Capture the cell that displays the provided text and extract its [x, y] central coordinate. 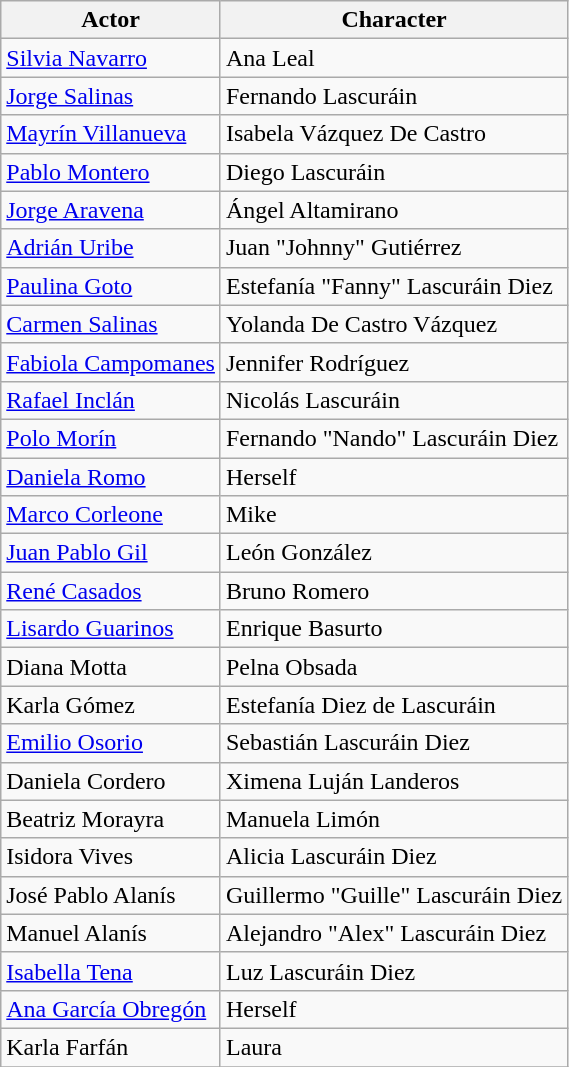
Lisardo Guarinos [111, 629]
Estefanía Diez de Lascuráin [394, 705]
Rafael Inclán [111, 400]
Laura [394, 1047]
Adrián Uribe [111, 248]
Silvia Navarro [111, 58]
Alejandro "Alex" Lascuráin Diez [394, 933]
Carmen Salinas [111, 324]
René Casados [111, 591]
Ángel Altamirano [394, 210]
Isabella Tena [111, 971]
Diego Lascuráin [394, 172]
Fernando "Nando" Lascuráin Diez [394, 438]
Daniela Romo [111, 477]
Manuel Alanís [111, 933]
Beatriz Morayra [111, 819]
Actor [111, 20]
Character [394, 20]
Guillermo "Guille" Lascuráin Diez [394, 895]
Jorge Salinas [111, 96]
Diana Motta [111, 667]
Isabela Vázquez De Castro [394, 134]
Mayrín Villanueva [111, 134]
José Pablo Alanís [111, 895]
Ximena Luján Landeros [394, 781]
Mike [394, 515]
Paulina Goto [111, 286]
Ana Leal [394, 58]
Manuela Limón [394, 819]
Juan "Johnny" Gutiérrez [394, 248]
Bruno Romero [394, 591]
Ana García Obregón [111, 1009]
Karla Farfán [111, 1047]
Polo Morín [111, 438]
Pelna Obsada [394, 667]
Daniela Cordero [111, 781]
Yolanda De Castro Vázquez [394, 324]
Fabiola Campomanes [111, 362]
Pablo Montero [111, 172]
Emilio Osorio [111, 743]
Jorge Aravena [111, 210]
Fernando Lascuráin [394, 96]
Luz Lascuráin Diez [394, 971]
Jennifer Rodríguez [394, 362]
Isidora Vives [111, 857]
Estefanía "Fanny" Lascuráin Diez [394, 286]
Nicolás Lascuráin [394, 400]
Juan Pablo Gil [111, 553]
León González [394, 553]
Enrique Basurto [394, 629]
Sebastián Lascuráin Diez [394, 743]
Alicia Lascuráin Diez [394, 857]
Karla Gómez [111, 705]
Marco Corleone [111, 515]
